Find where the given text appears and provide that cell's center as (x, y) coordinate. 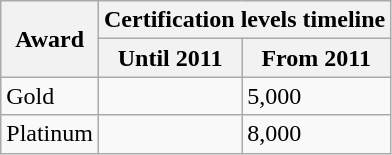
5,000 (316, 96)
Platinum (50, 134)
Gold (50, 96)
8,000 (316, 134)
Award (50, 39)
Until 2011 (170, 58)
Certification levels timeline (244, 20)
From 2011 (316, 58)
